Extract the [X, Y] coordinate from the center of the cell holding the provided text.  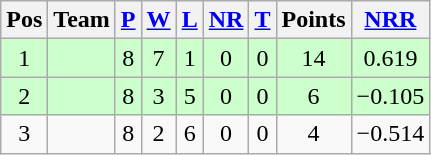
NRR [390, 20]
14 [314, 58]
−0.105 [390, 96]
W [158, 20]
5 [190, 96]
L [190, 20]
NR [226, 20]
T [262, 20]
P [128, 20]
7 [158, 58]
Team [82, 20]
Points [314, 20]
Pos [24, 20]
−0.514 [390, 134]
0.619 [390, 58]
4 [314, 134]
